Find where the given text appears and provide that cell's center as (x, y) coordinate. 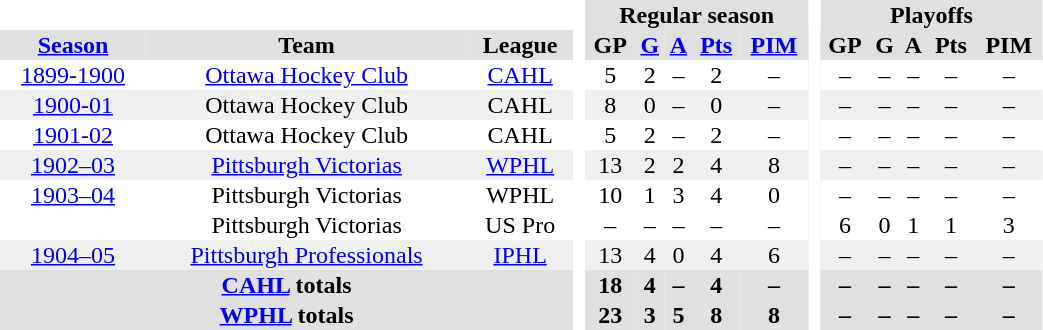
1902–03 (73, 165)
Pittsburgh Professionals (306, 255)
Regular season (696, 15)
CAHL totals (286, 285)
IPHL (520, 255)
1903–04 (73, 195)
1900-01 (73, 105)
1899-1900 (73, 75)
US Pro (520, 225)
23 (610, 315)
Team (306, 45)
WPHL totals (286, 315)
Playoffs (932, 15)
League (520, 45)
1904–05 (73, 255)
1901-02 (73, 135)
18 (610, 285)
Season (73, 45)
10 (610, 195)
